Detect which cell encompasses the target text, then output its (x, y) center coordinate. 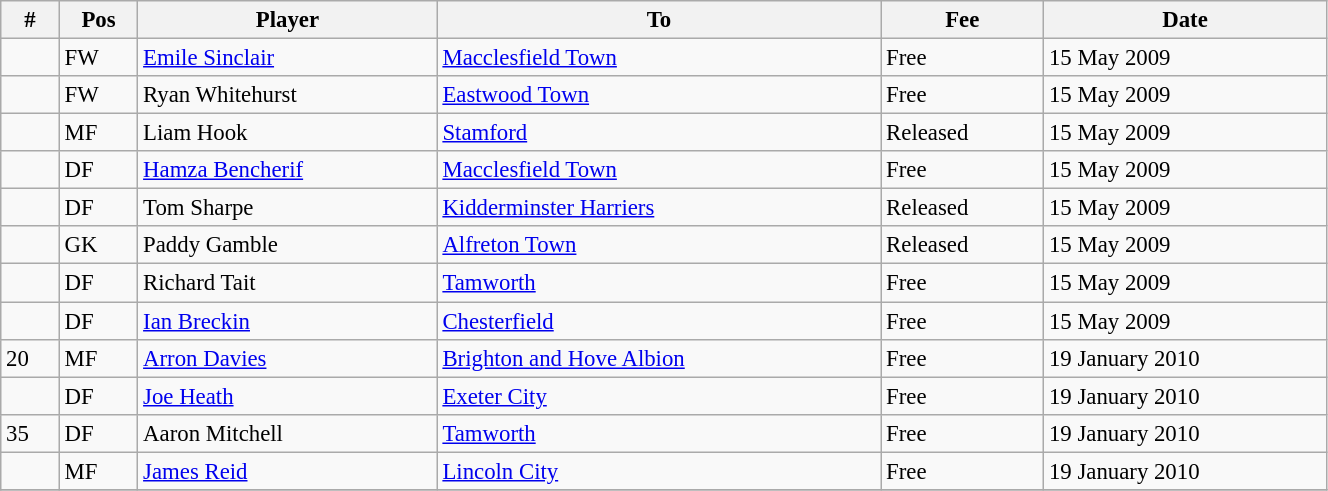
Emile Sinclair (288, 58)
James Reid (288, 471)
Liam Hook (288, 133)
Tom Sharpe (288, 208)
Exeter City (659, 396)
20 (30, 358)
Player (288, 20)
Chesterfield (659, 321)
Eastwood Town (659, 95)
Aaron Mitchell (288, 433)
Lincoln City (659, 471)
Richard Tait (288, 283)
Hamza Bencherif (288, 170)
Ryan Whitehurst (288, 95)
Fee (962, 20)
Date (1186, 20)
Alfreton Town (659, 245)
Paddy Gamble (288, 245)
Pos (98, 20)
Brighton and Hove Albion (659, 358)
Ian Breckin (288, 321)
Stamford (659, 133)
GK (98, 245)
To (659, 20)
Kidderminster Harriers (659, 208)
# (30, 20)
Joe Heath (288, 396)
Arron Davies (288, 358)
35 (30, 433)
